Provide the [X, Y] coordinate of the cell's center where the given text is located.  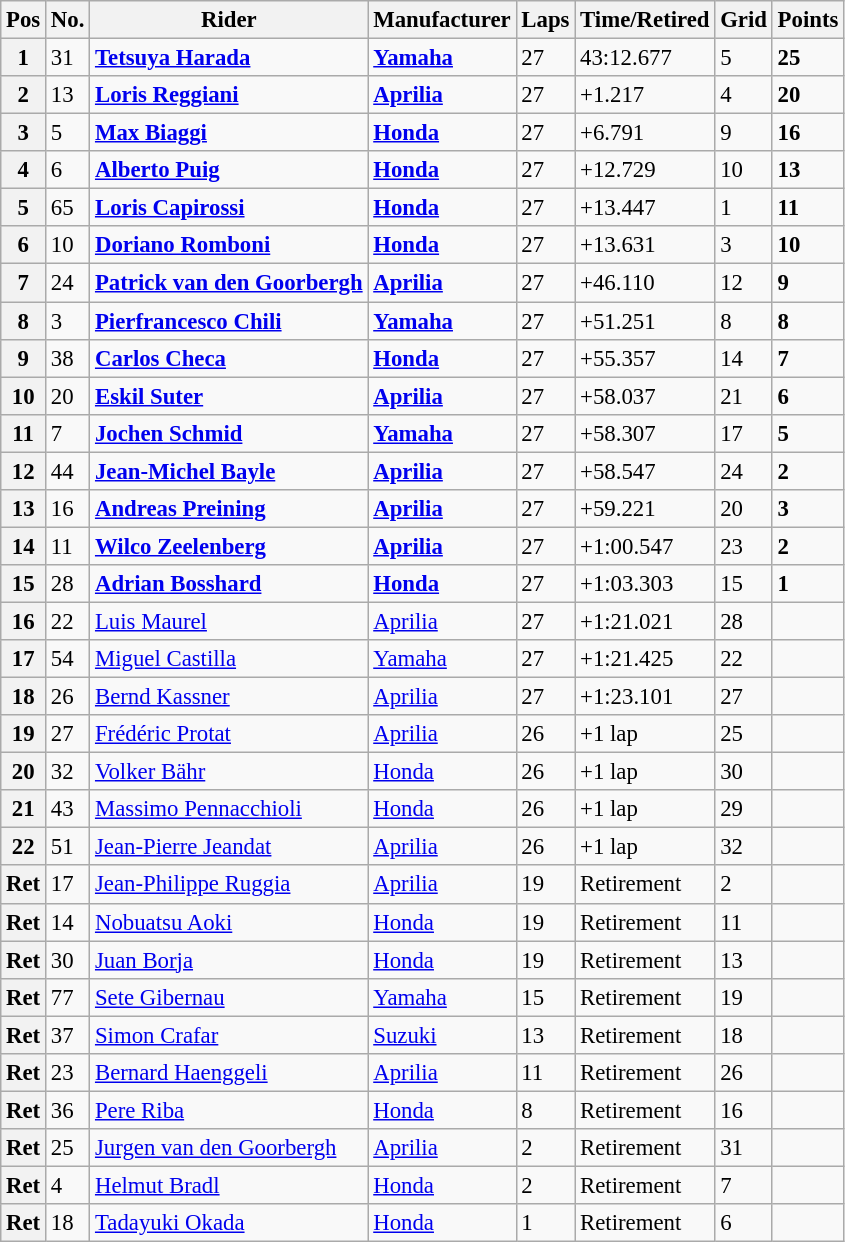
Time/Retired [645, 20]
Loris Capirossi [229, 208]
Juan Borja [229, 960]
54 [68, 659]
Points [808, 20]
Frédéric Protat [229, 734]
+55.357 [645, 358]
Loris Reggiani [229, 95]
Doriano Romboni [229, 245]
Patrick van den Goorbergh [229, 283]
36 [68, 1110]
Jean-Michel Bayle [229, 471]
Eskil Suter [229, 396]
Volker Bähr [229, 772]
Nobuatsu Aoki [229, 922]
38 [68, 358]
+12.729 [645, 170]
+1:23.101 [645, 697]
Massimo Pennacchioli [229, 809]
+1:21.021 [645, 621]
Luis Maurel [229, 621]
29 [744, 809]
Rider [229, 20]
Helmut Bradl [229, 1185]
51 [68, 847]
37 [68, 1035]
Manufacturer [442, 20]
Sete Gibernau [229, 997]
Carlos Checa [229, 358]
+58.037 [645, 396]
Alberto Puig [229, 170]
Grid [744, 20]
+1.217 [645, 95]
Andreas Preining [229, 509]
Miguel Castilla [229, 659]
Wilco Zeelenberg [229, 546]
Suzuki [442, 1035]
+58.547 [645, 471]
Tetsuya Harada [229, 58]
+59.221 [645, 509]
+46.110 [645, 283]
Jean-Philippe Ruggia [229, 885]
Simon Crafar [229, 1035]
+1:21.425 [645, 659]
Max Biaggi [229, 133]
+1:00.547 [645, 546]
Adrian Bosshard [229, 584]
Tadayuki Okada [229, 1223]
65 [68, 208]
77 [68, 997]
+6.791 [645, 133]
Jurgen van den Goorbergh [229, 1148]
Pere Riba [229, 1110]
Laps [546, 20]
+1:03.303 [645, 584]
44 [68, 471]
+13.631 [645, 245]
43:12.677 [645, 58]
Bernard Haenggeli [229, 1073]
43 [68, 809]
Jean-Pierre Jeandat [229, 847]
No. [68, 20]
Pierfrancesco Chili [229, 321]
Bernd Kassner [229, 697]
Pos [24, 20]
+51.251 [645, 321]
Jochen Schmid [229, 433]
+58.307 [645, 433]
+13.447 [645, 208]
